Output the (x, y) coordinate of the center of the cell containing the given text.  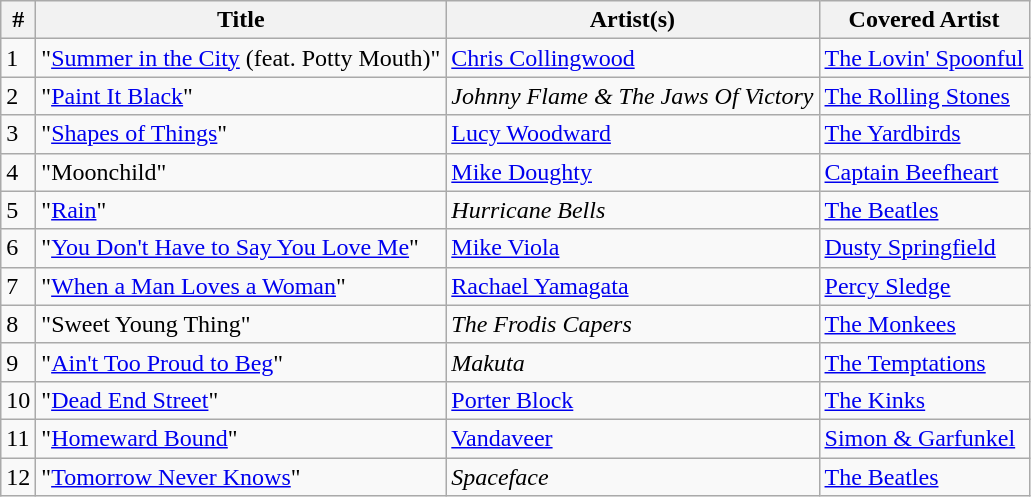
Vandaveer (632, 438)
1 (18, 58)
"You Don't Have to Say You Love Me" (241, 248)
Captain Beefheart (924, 172)
"Summer in the City (feat. Potty Mouth)" (241, 58)
12 (18, 477)
Porter Block (632, 400)
2 (18, 96)
"When a Man Loves a Woman" (241, 286)
The Kinks (924, 400)
"Shapes of Things" (241, 134)
5 (18, 210)
"Homeward Bound" (241, 438)
Simon & Garfunkel (924, 438)
The Monkees (924, 324)
Dusty Springfield (924, 248)
"Rain" (241, 210)
# (18, 20)
"Sweet Young Thing" (241, 324)
6 (18, 248)
The Lovin' Spoonful (924, 58)
3 (18, 134)
"Ain't Too Proud to Beg" (241, 362)
10 (18, 400)
Hurricane Bells (632, 210)
Makuta (632, 362)
9 (18, 362)
Spaceface (632, 477)
Mike Viola (632, 248)
The Rolling Stones (924, 96)
Mike Doughty (632, 172)
The Yardbirds (924, 134)
Rachael Yamagata (632, 286)
Artist(s) (632, 20)
"Paint It Black" (241, 96)
8 (18, 324)
Johnny Flame & The Jaws Of Victory (632, 96)
Percy Sledge (924, 286)
7 (18, 286)
4 (18, 172)
Chris Collingwood (632, 58)
The Frodis Capers (632, 324)
11 (18, 438)
"Moonchild" (241, 172)
"Tomorrow Never Knows" (241, 477)
"Dead End Street" (241, 400)
Title (241, 20)
Lucy Woodward (632, 134)
Covered Artist (924, 20)
The Temptations (924, 362)
